Return the (X, Y) coordinate for the center point of the cell that contains the specified text.  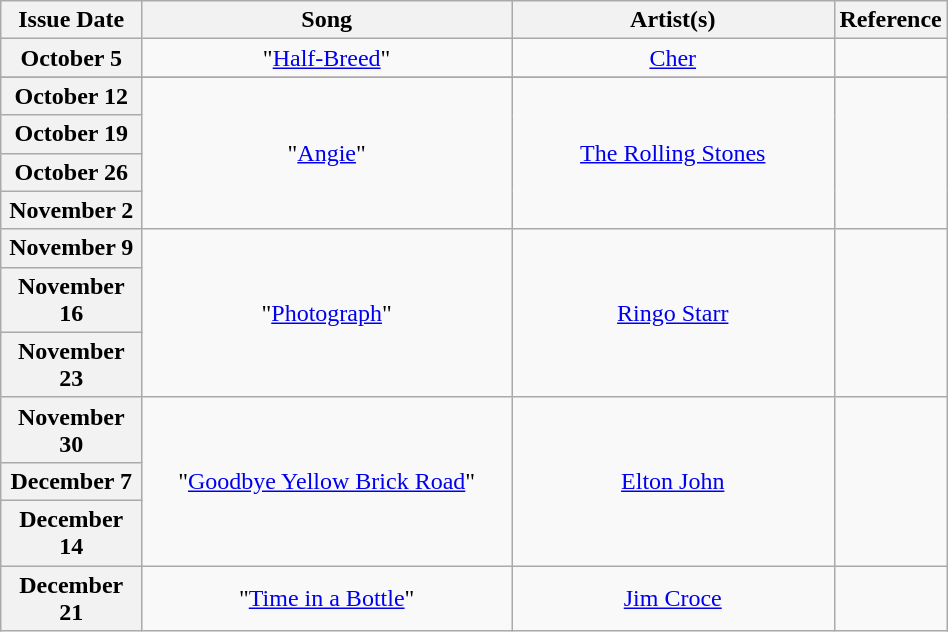
October 12 (72, 96)
November 2 (72, 210)
Song (327, 20)
Cher (673, 58)
Jim Croce (673, 598)
November 16 (72, 300)
"Time in a Bottle" (327, 598)
December 7 (72, 481)
October 19 (72, 134)
October 5 (72, 58)
The Rolling Stones (673, 153)
October 26 (72, 172)
December 14 (72, 532)
Reference (890, 20)
Elton John (673, 481)
"Angie" (327, 153)
November 23 (72, 364)
November 30 (72, 430)
November 9 (72, 248)
"Half-Breed" (327, 58)
December 21 (72, 598)
Issue Date (72, 20)
"Photograph" (327, 313)
"Goodbye Yellow Brick Road" (327, 481)
Ringo Starr (673, 313)
Artist(s) (673, 20)
